From the cell containing the given text, extract its center point as [x, y] coordinate. 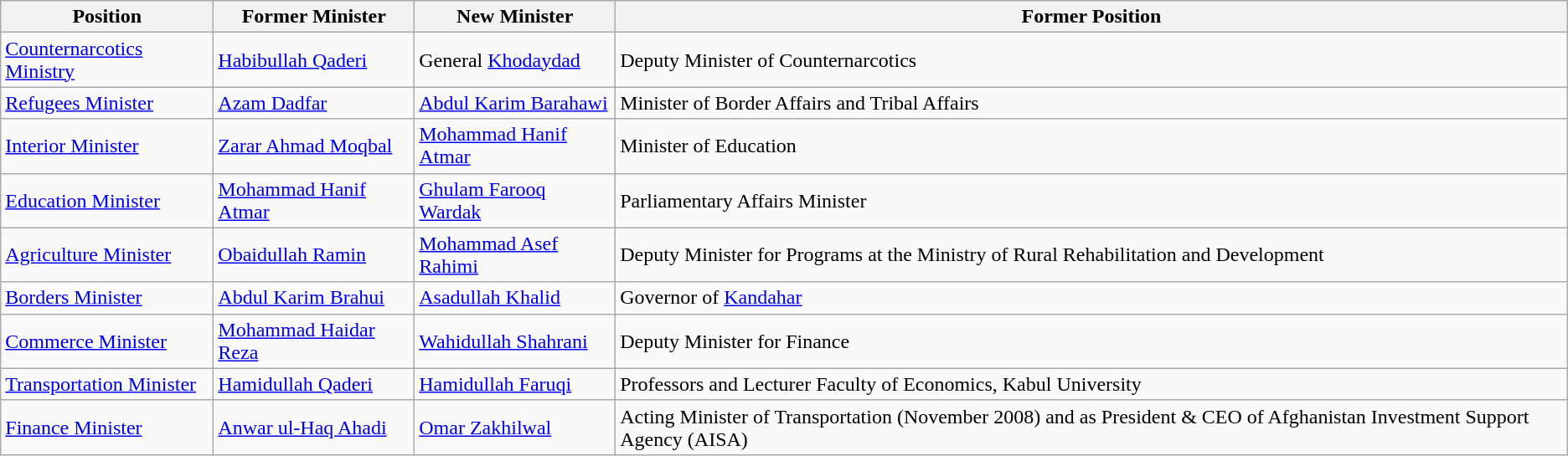
Zarar Ahmad Moqbal [314, 146]
Deputy Minister for Programs at the Ministry of Rural Rehabilitation and Development [1092, 254]
Agriculture Minister [107, 254]
Asadullah Khalid [515, 298]
Education Minister [107, 201]
Governor of Kandahar [1092, 298]
Hamidullah Faruqi [515, 384]
Acting Minister of Transportation (November 2008) and as President & CEO of Afghanistan Investment Support Agency (AISA) [1092, 427]
Transportation Minister [107, 384]
Finance Minister [107, 427]
New Minister [515, 17]
Parliamentary Affairs Minister [1092, 201]
Minister of Border Affairs and Tribal Affairs [1092, 103]
Former Minister [314, 17]
Former Position [1092, 17]
Refugees Minister [107, 103]
Azam Dadfar [314, 103]
Omar Zakhilwal [515, 427]
Mohammad Haidar Reza [314, 341]
Abdul Karim Brahui [314, 298]
Borders Minister [107, 298]
Obaidullah Ramin [314, 254]
Minister of Education [1092, 146]
Position [107, 17]
Interior Minister [107, 146]
Deputy Minister for Finance [1092, 341]
Professors and Lecturer Faculty of Economics, Kabul University [1092, 384]
Wahidullah Shahrani [515, 341]
Hamidullah Qaderi [314, 384]
General Khodaydad [515, 60]
Habibullah Qaderi [314, 60]
Ghulam Farooq Wardak [515, 201]
Mohammad Asef Rahimi [515, 254]
Counternarcotics Ministry [107, 60]
Commerce Minister [107, 341]
Abdul Karim Barahawi [515, 103]
Deputy Minister of Counternarcotics [1092, 60]
Anwar ul-Haq Ahadi [314, 427]
